For the text-containing cell, return its midpoint in (X, Y) coordinate format. 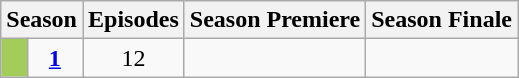
Episodes (133, 20)
Season Premiere (274, 20)
1 (54, 58)
Season (42, 20)
Season Finale (442, 20)
12 (133, 58)
